Determine the (X, Y) coordinate at the center of the cell enclosing the given text.  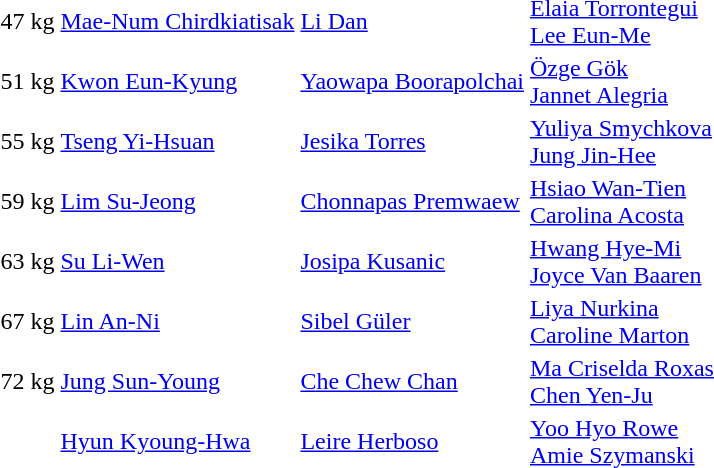
Jesika Torres (412, 142)
Kwon Eun-Kyung (178, 82)
Yaowapa Boorapolchai (412, 82)
Lim Su-Jeong (178, 202)
Josipa Kusanic (412, 262)
Chonnapas Premwaew (412, 202)
Su Li-Wen (178, 262)
Tseng Yi-Hsuan (178, 142)
Jung Sun-Young (178, 382)
Lin An-Ni (178, 322)
Sibel Güler (412, 322)
Che Chew Chan (412, 382)
